Identify which cell holds the provided text, then report its [X, Y] central coordinate. 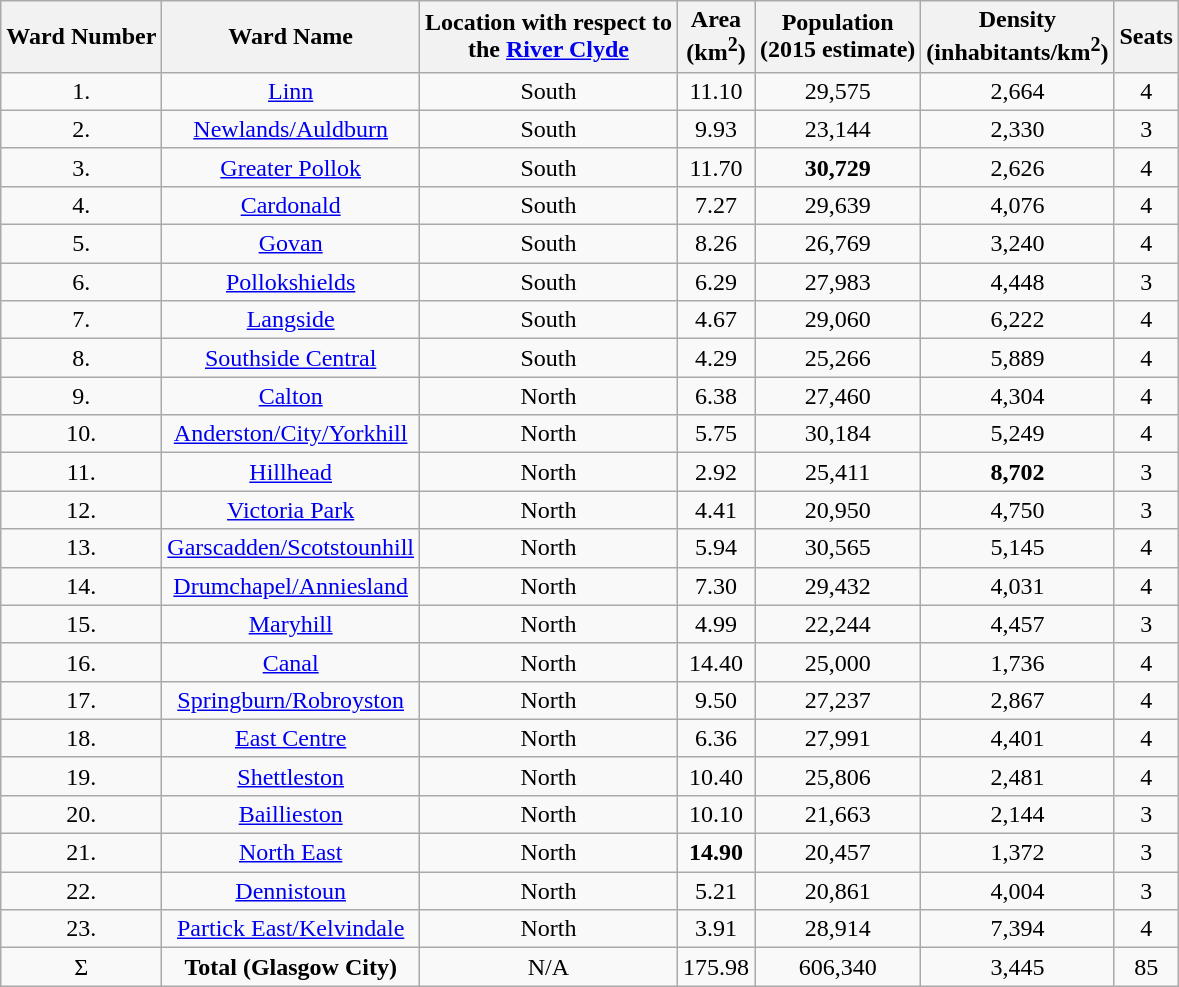
12. [82, 510]
25,411 [837, 472]
4,457 [1018, 624]
7.30 [716, 586]
23. [82, 929]
14.40 [716, 662]
10. [82, 434]
Partick East/Kelvindale [291, 929]
22,244 [837, 624]
Σ [82, 967]
18. [82, 738]
6.29 [716, 282]
3,445 [1018, 967]
2.92 [716, 472]
7. [82, 320]
Shettleston [291, 776]
1. [82, 91]
19. [82, 776]
Calton [291, 396]
4,448 [1018, 282]
5. [82, 244]
1,372 [1018, 853]
30,565 [837, 548]
5.75 [716, 434]
Springburn/Robroyston [291, 700]
4,750 [1018, 510]
20,861 [837, 891]
10.10 [716, 814]
21,663 [837, 814]
Anderston/City/Yorkhill [291, 434]
7,394 [1018, 929]
Hillhead [291, 472]
Southside Central [291, 358]
14.90 [716, 853]
Newlands/Auldburn [291, 129]
10.40 [716, 776]
23,144 [837, 129]
11.70 [716, 167]
6,222 [1018, 320]
30,184 [837, 434]
Drumchapel/Anniesland [291, 586]
2,867 [1018, 700]
25,806 [837, 776]
29,575 [837, 91]
85 [1146, 967]
8.26 [716, 244]
Maryhill [291, 624]
Density (inhabitants/km2) [1018, 37]
29,639 [837, 205]
Garscadden/Scotstounhill [291, 548]
20,950 [837, 510]
13. [82, 548]
11.10 [716, 91]
5.21 [716, 891]
Linn [291, 91]
2,481 [1018, 776]
11. [82, 472]
North East [291, 853]
Population (2015 estimate) [837, 37]
15. [82, 624]
6.36 [716, 738]
1,736 [1018, 662]
Govan [291, 244]
30,729 [837, 167]
6.38 [716, 396]
3.91 [716, 929]
Location with respect to the River Clyde [549, 37]
21. [82, 853]
Area (km2) [716, 37]
28,914 [837, 929]
27,237 [837, 700]
Greater Pollok [291, 167]
East Centre [291, 738]
3. [82, 167]
16. [82, 662]
27,460 [837, 396]
4. [82, 205]
Dennistoun [291, 891]
25,266 [837, 358]
8. [82, 358]
606,340 [837, 967]
175.98 [716, 967]
2,144 [1018, 814]
2,664 [1018, 91]
4.99 [716, 624]
2,330 [1018, 129]
27,983 [837, 282]
17. [82, 700]
4.29 [716, 358]
Total (Glasgow City) [291, 967]
Pollokshields [291, 282]
Ward Name [291, 37]
4.41 [716, 510]
Baillieston [291, 814]
9.93 [716, 129]
3,240 [1018, 244]
9.50 [716, 700]
29,432 [837, 586]
27,991 [837, 738]
Ward Number [82, 37]
22. [82, 891]
4,076 [1018, 205]
9. [82, 396]
25,000 [837, 662]
4,304 [1018, 396]
Seats [1146, 37]
2. [82, 129]
4.67 [716, 320]
20. [82, 814]
5,249 [1018, 434]
20,457 [837, 853]
4,004 [1018, 891]
4,401 [1018, 738]
26,769 [837, 244]
2,626 [1018, 167]
6. [82, 282]
4,031 [1018, 586]
Victoria Park [291, 510]
Cardonald [291, 205]
5.94 [716, 548]
Langside [291, 320]
Canal [291, 662]
7.27 [716, 205]
14. [82, 586]
5,145 [1018, 548]
N/A [549, 967]
5,889 [1018, 358]
8,702 [1018, 472]
29,060 [837, 320]
